Return the (X, Y) coordinate for the center point of the cell that contains the specified text.  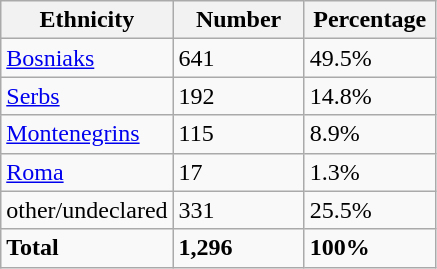
641 (238, 58)
100% (370, 248)
115 (238, 134)
Serbs (87, 96)
14.8% (370, 96)
Percentage (370, 20)
1,296 (238, 248)
Montenegrins (87, 134)
Roma (87, 172)
other/undeclared (87, 210)
17 (238, 172)
Total (87, 248)
25.5% (370, 210)
8.9% (370, 134)
Bosniaks (87, 58)
331 (238, 210)
Ethnicity (87, 20)
49.5% (370, 58)
Number (238, 20)
1.3% (370, 172)
192 (238, 96)
